For the text-containing cell, return its midpoint in (x, y) coordinate format. 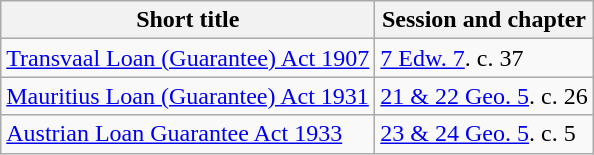
23 & 24 Geo. 5. c. 5 (484, 134)
Short title (188, 20)
21 & 22 Geo. 5. c. 26 (484, 96)
Austrian Loan Guarantee Act 1933 (188, 134)
7 Edw. 7. c. 37 (484, 58)
Transvaal Loan (Guarantee) Act 1907 (188, 58)
Session and chapter (484, 20)
Mauritius Loan (Guarantee) Act 1931 (188, 96)
